Find where the given text appears and provide that cell's center as [x, y] coordinate. 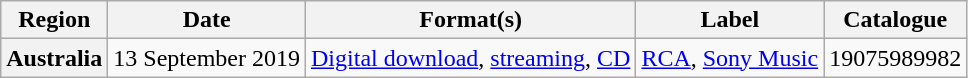
RCA, Sony Music [730, 58]
Date [207, 20]
Catalogue [896, 20]
Label [730, 20]
13 September 2019 [207, 58]
Digital download, streaming, CD [471, 58]
Format(s) [471, 20]
Region [54, 20]
19075989982 [896, 58]
Australia [54, 58]
